Provide the (x, y) coordinate of the cell's center where the given text is located.  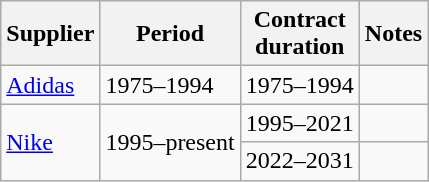
2022–2031 (300, 161)
Adidas (50, 85)
1995–2021 (300, 123)
Nike (50, 142)
Period (170, 34)
1995–present (170, 142)
Supplier (50, 34)
Contractduration (300, 34)
Notes (393, 34)
